Capture the cell that displays the provided text and extract its (X, Y) central coordinate. 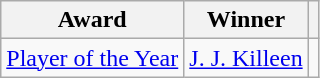
Winner (246, 20)
J. J. Killeen (246, 58)
Award (92, 20)
Player of the Year (92, 58)
